Find where the given text appears and provide that cell's center as (X, Y) coordinate. 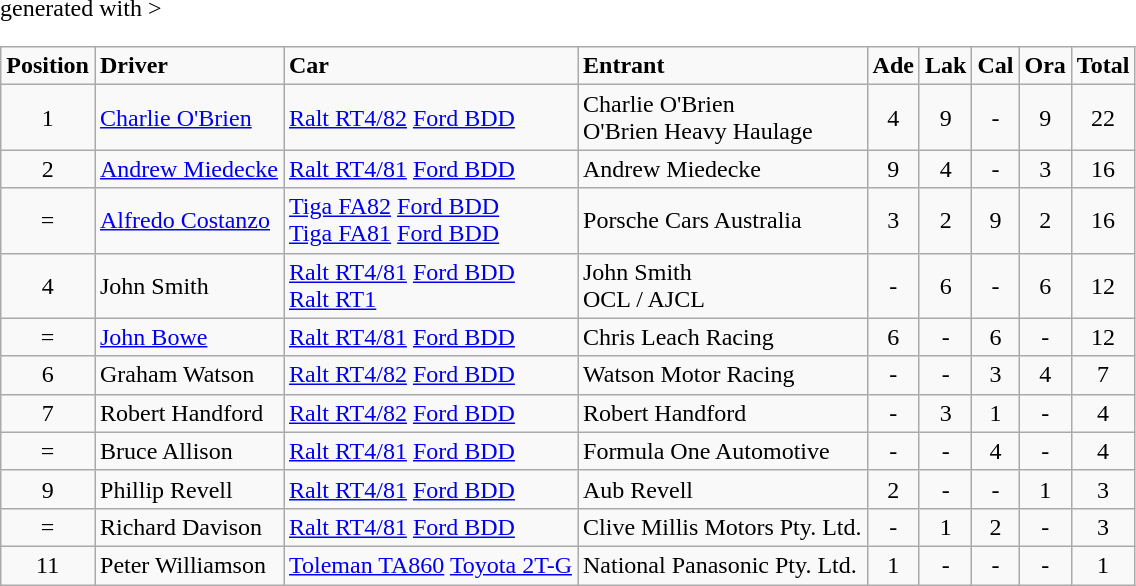
Chris Leach Racing (723, 337)
National Panasonic Pty. Ltd. (723, 565)
Graham Watson (188, 375)
Watson Motor Racing (723, 375)
Lak (945, 66)
Entrant (723, 66)
Ora (1045, 66)
22 (1103, 118)
Total (1103, 66)
Ralt RT4/81 Ford BDD Ralt RT1 (431, 286)
Cal (996, 66)
Aub Revell (723, 489)
Tiga FA82 Ford BDD Tiga FA81 Ford BDD (431, 220)
John Smith OCL / AJCL (723, 286)
Driver (188, 66)
Toleman TA860 Toyota 2T-G (431, 565)
Ade (893, 66)
Clive Millis Motors Pty. Ltd. (723, 527)
Porsche Cars Australia (723, 220)
Car (431, 66)
Peter Williamson (188, 565)
John Smith (188, 286)
Charlie O'Brien O'Brien Heavy Haulage (723, 118)
Position (48, 66)
Charlie O'Brien (188, 118)
Alfredo Costanzo (188, 220)
Phillip Revell (188, 489)
John Bowe (188, 337)
11 (48, 565)
Formula One Automotive (723, 451)
Bruce Allison (188, 451)
Richard Davison (188, 527)
